Capture the cell that displays the provided text and extract its [x, y] central coordinate. 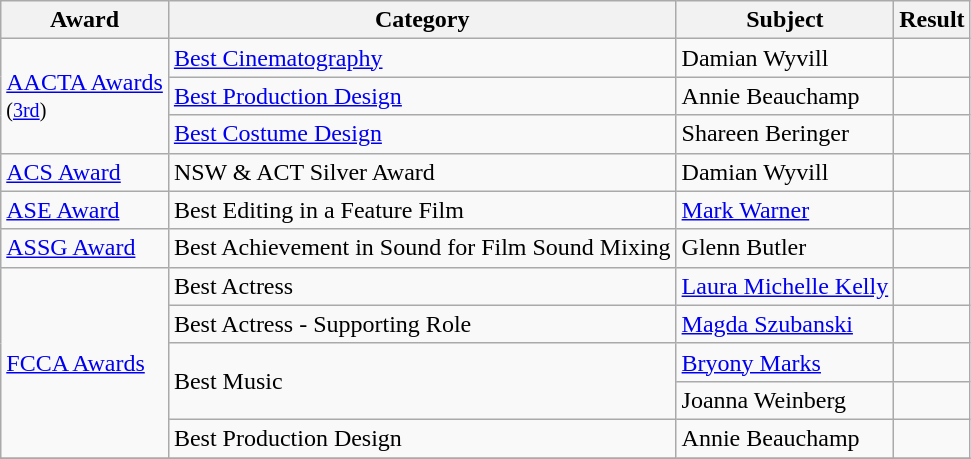
Joanna Weinberg [785, 400]
Best Music [422, 381]
Best Costume Design [422, 134]
NSW & ACT Silver Award [422, 172]
Best Actress [422, 286]
Mark Warner [785, 210]
ASE Award [85, 210]
Subject [785, 20]
Best Achievement in Sound for Film Sound Mixing [422, 248]
Laura Michelle Kelly [785, 286]
FCCA Awards [85, 362]
Best Cinematography [422, 58]
Glenn Butler [785, 248]
Best Actress - Supporting Role [422, 324]
Result [932, 20]
Award [85, 20]
ASSG Award [85, 248]
Category [422, 20]
Best Editing in a Feature Film [422, 210]
Bryony Marks [785, 362]
AACTA Awards(3rd) [85, 96]
ACS Award [85, 172]
Magda Szubanski [785, 324]
Shareen Beringer [785, 134]
